From the cell containing the given text, extract its center point as [x, y] coordinate. 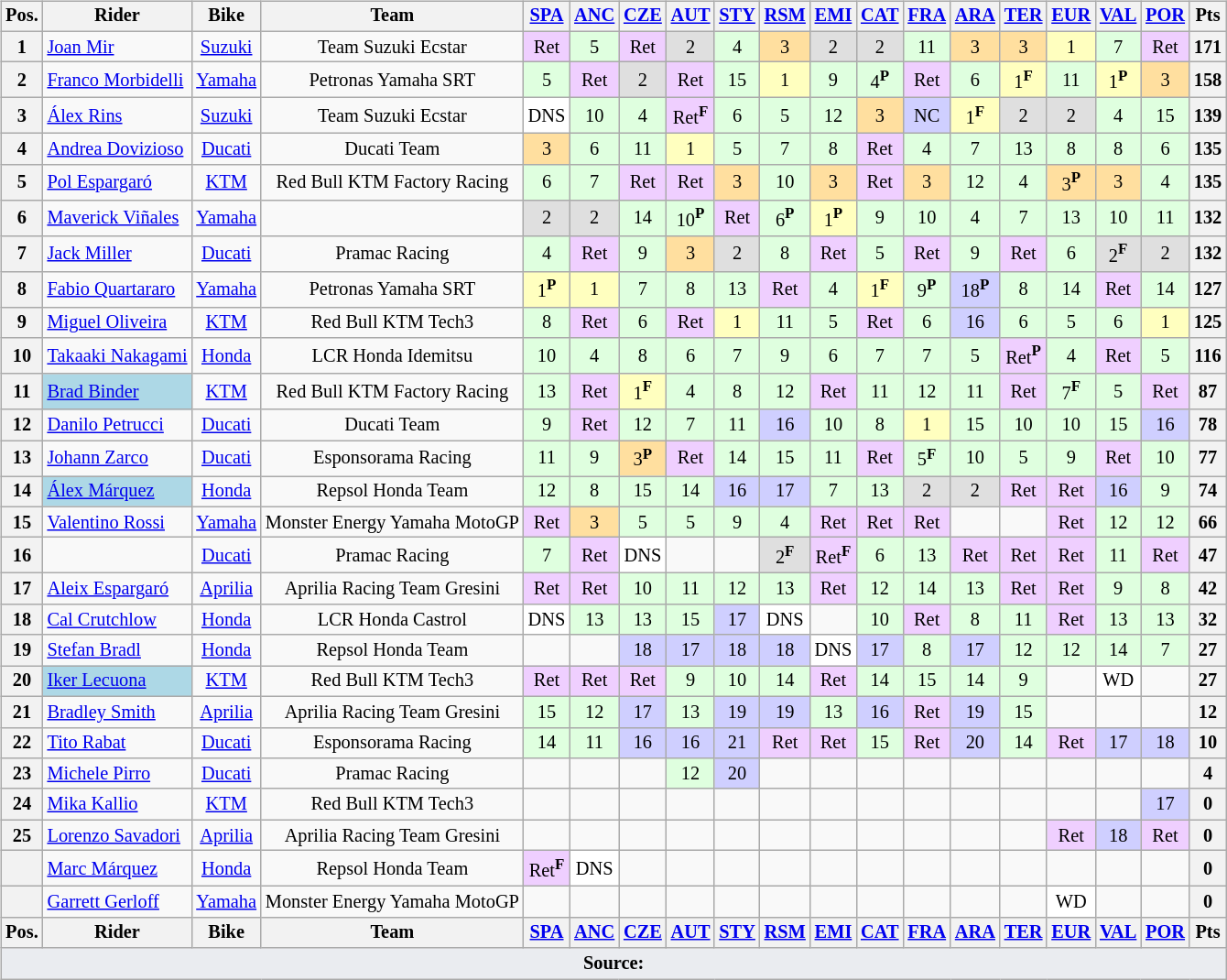
Brad Binder [117, 392]
78 [1208, 425]
LCR Honda Idemitsu [392, 355]
Iker Lecuona [117, 681]
Álex Rins [117, 115]
Miguel Oliveira [117, 322]
Stefan Bradl [117, 650]
Tito Rabat [117, 743]
87 [1208, 392]
Source: [613, 964]
77 [1208, 458]
127 [1208, 289]
Álex Márquez [117, 492]
Johann Zarco [117, 458]
4P [879, 81]
116 [1208, 355]
Valentino Rossi [117, 522]
18P [975, 289]
Takaaki Nakagami [117, 355]
74 [1208, 492]
RetP [1024, 355]
158 [1208, 81]
Michele Pirro [117, 774]
23 [22, 774]
Fabio Quartararo [117, 289]
Maverick Viñales [117, 218]
Joan Mir [117, 47]
Lorenzo Savadori [117, 835]
42 [1208, 589]
Bradley Smith [117, 712]
Mika Kallio [117, 804]
5F [927, 458]
Andrea Dovizioso [117, 149]
25 [22, 835]
171 [1208, 47]
125 [1208, 322]
Pol Espargaró [117, 183]
Cal Crutchlow [117, 619]
Franco Morbidelli [117, 81]
Aleix Espargaró [117, 589]
NC [927, 115]
139 [1208, 115]
10P [690, 218]
Danilo Petrucci [117, 425]
66 [1208, 522]
22 [22, 743]
Jack Miller [117, 253]
LCR Honda Castrol [392, 619]
47 [1208, 555]
32 [1208, 619]
24 [22, 804]
7F [1071, 392]
6P [786, 218]
Marc Márquez [117, 868]
9P [927, 289]
Garrett Gerloff [117, 902]
